Pinpoint the cell where the given text exists, returning its (x, y) midpoint coordinate. 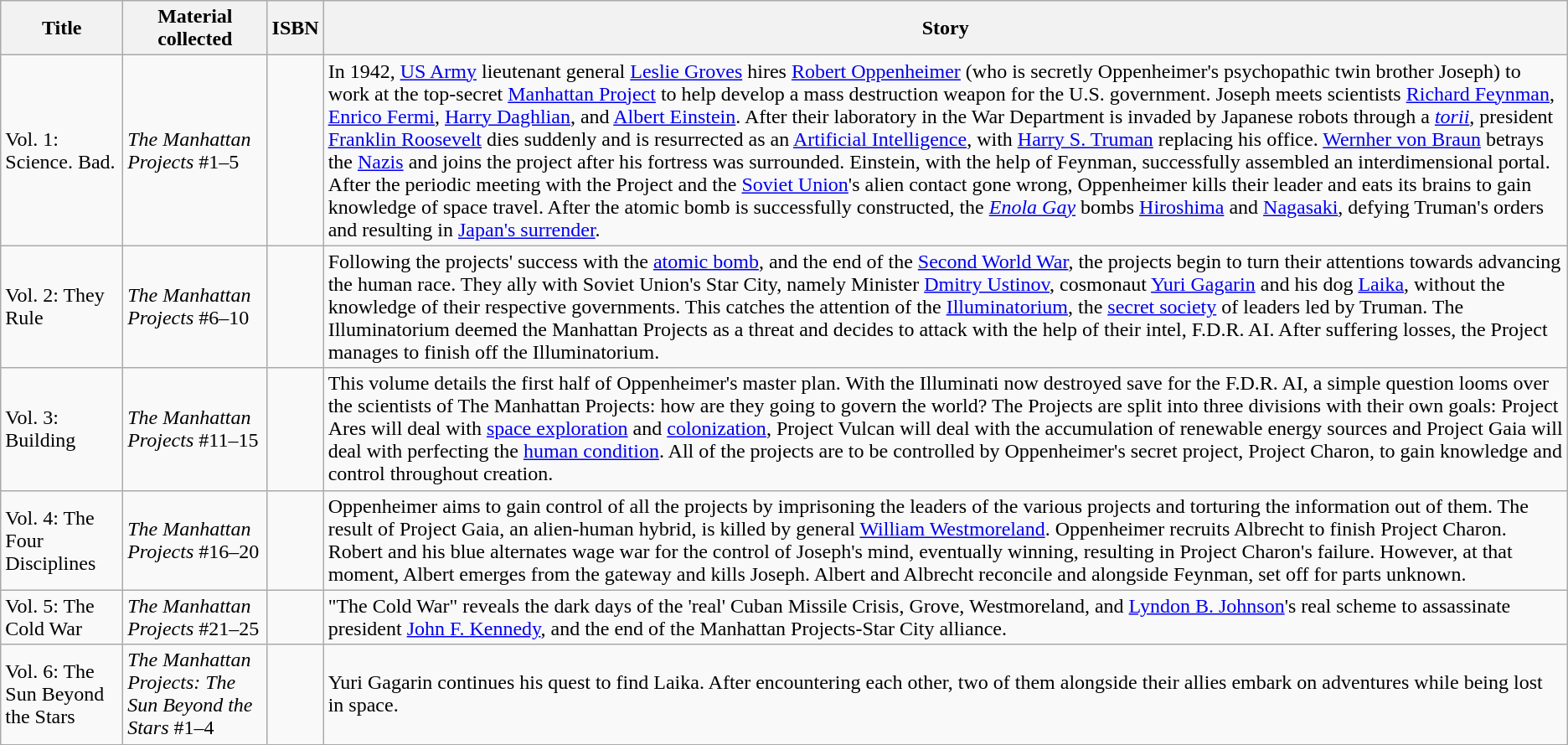
ISBN (295, 28)
The Manhattan Projects #6–10 (195, 307)
Vol. 4: The Four Disciplines (62, 540)
Material collected (195, 28)
Vol. 6: The Sun Beyond the Stars (62, 694)
Title (62, 28)
The Manhattan Projects #11–15 (195, 429)
Vol. 2: They Rule (62, 307)
Story (945, 28)
Vol. 3: Building (62, 429)
The Manhattan Projects #1–5 (195, 151)
Vol. 1: Science. Bad. (62, 151)
The Manhattan Projects #16–20 (195, 540)
The Manhattan Projects: The Sun Beyond the Stars #1–4 (195, 694)
Vol. 5: The Cold War (62, 617)
The Manhattan Projects #21–25 (195, 617)
